Return the [X, Y] coordinate for the center point of the cell that contains the specified text.  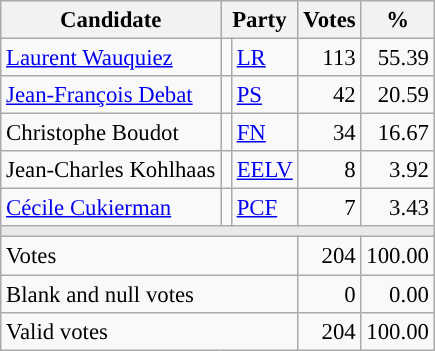
55.39 [398, 58]
Christophe Boudot [111, 133]
EELV [264, 170]
Jean-François Debat [111, 95]
42 [330, 95]
0.00 [398, 294]
0 [330, 294]
LR [264, 58]
20.59 [398, 95]
Blank and null votes [150, 294]
16.67 [398, 133]
3.43 [398, 208]
Valid votes [150, 331]
Jean-Charles Kohlhaas [111, 170]
Party [260, 20]
% [398, 20]
113 [330, 58]
PCF [264, 208]
PS [264, 95]
34 [330, 133]
Cécile Cukierman [111, 208]
Laurent Wauquiez [111, 58]
8 [330, 170]
FN [264, 133]
3.92 [398, 170]
Candidate [111, 20]
7 [330, 208]
